Output the [X, Y] coordinate of the center of the cell containing the given text.  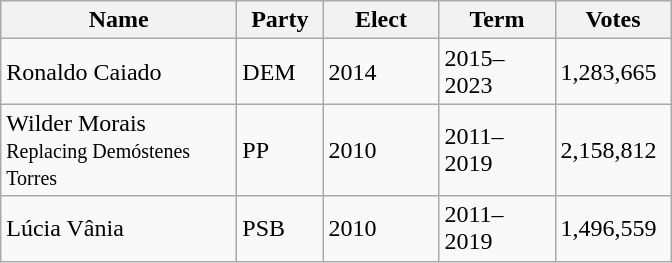
1,496,559 [613, 228]
2015–2023 [497, 72]
Party [280, 20]
1,283,665 [613, 72]
2,158,812 [613, 150]
2014 [381, 72]
DEM [280, 72]
Term [497, 20]
Votes [613, 20]
PP [280, 150]
Elect [381, 20]
Ronaldo Caiado [119, 72]
PSB [280, 228]
Lúcia Vânia [119, 228]
Wilder MoraisReplacing Demóstenes Torres [119, 150]
Name [119, 20]
